From the cell containing the given text, extract its center point as [X, Y] coordinate. 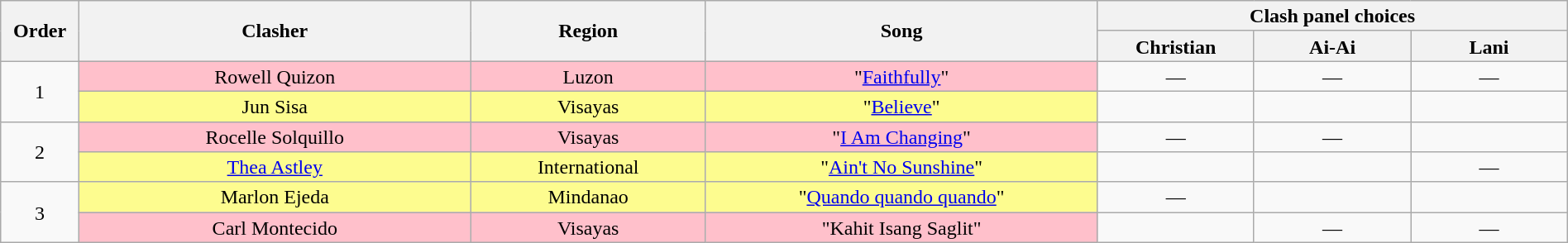
"Ain't No Sunshine" [901, 167]
1 [40, 91]
"Faithfully" [901, 76]
Lani [1489, 46]
Carl Montecido [275, 228]
Clash panel choices [1332, 17]
3 [40, 212]
Rowell Quizon [275, 76]
Mindanao [588, 197]
2 [40, 152]
"Kahit Isang Saglit" [901, 228]
Rocelle Solquillo [275, 137]
"I Am Changing" [901, 137]
"Believe" [901, 106]
Christian [1176, 46]
International [588, 167]
Luzon [588, 76]
"Quando quando quando" [901, 197]
Clasher [275, 31]
Song [901, 31]
Jun Sisa [275, 106]
Ai-Ai [1331, 46]
Region [588, 31]
Thea Astley [275, 167]
Order [40, 31]
Marlon Ejeda [275, 197]
